Pinpoint the cell where the given text exists, returning its (x, y) midpoint coordinate. 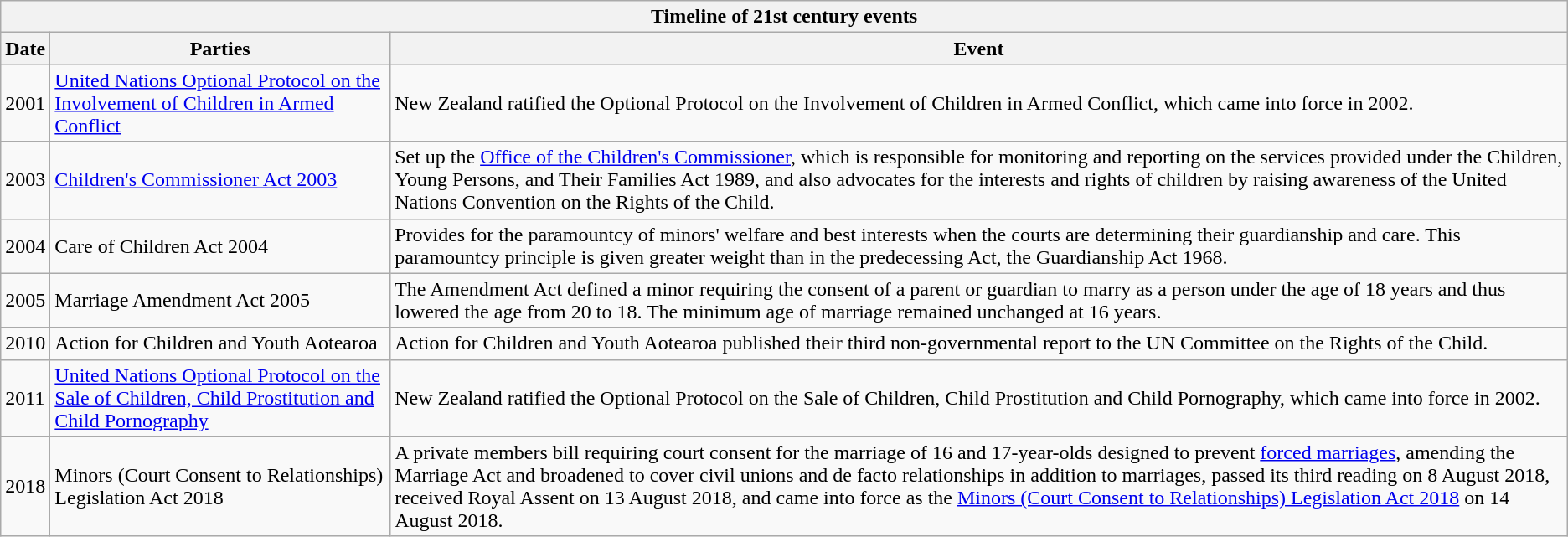
United Nations Optional Protocol on the Involvement of Children in Armed Conflict (220, 103)
2004 (25, 246)
Action for Children and Youth Aotearoa (220, 343)
2011 (25, 398)
Marriage Amendment Act 2005 (220, 300)
New Zealand ratified the Optional Protocol on the Involvement of Children in Armed Conflict, which came into force in 2002. (979, 103)
Timeline of 21st century events (784, 17)
2001 (25, 103)
New Zealand ratified the Optional Protocol on the Sale of Children, Child Prostitution and Child Pornography, which came into force in 2002. (979, 398)
Date (25, 49)
Children's Commissioner Act 2003 (220, 180)
Event (979, 49)
2018 (25, 486)
2003 (25, 180)
Parties (220, 49)
2010 (25, 343)
Action for Children and Youth Aotearoa published their third non-governmental report to the UN Committee on the Rights of the Child. (979, 343)
Minors (Court Consent to Relationships) Legislation Act 2018 (220, 486)
Care of Children Act 2004 (220, 246)
2005 (25, 300)
United Nations Optional Protocol on the Sale of Children, Child Prostitution and Child Pornography (220, 398)
